Return [X, Y] of the center of cell containing provided text 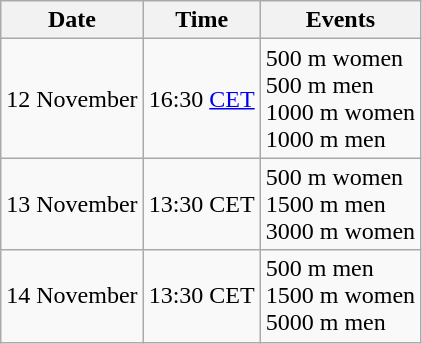
13 November [72, 204]
500 m women500 m men1000 m women1000 m men [340, 98]
14 November [72, 296]
Time [202, 20]
16:30 CET [202, 98]
Events [340, 20]
12 November [72, 98]
500 m women1500 m men3000 m women [340, 204]
Date [72, 20]
500 m men1500 m women5000 m men [340, 296]
